Find where the given text appears and provide that cell's center as (X, Y) coordinate. 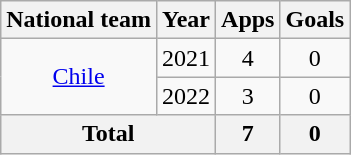
Goals (315, 20)
7 (248, 134)
2021 (186, 58)
Apps (248, 20)
2022 (186, 96)
Year (186, 20)
National team (79, 20)
3 (248, 96)
Chile (79, 77)
4 (248, 58)
Total (108, 134)
